Scan for the cell matching the given text and deliver its (x, y) coordinate at center. 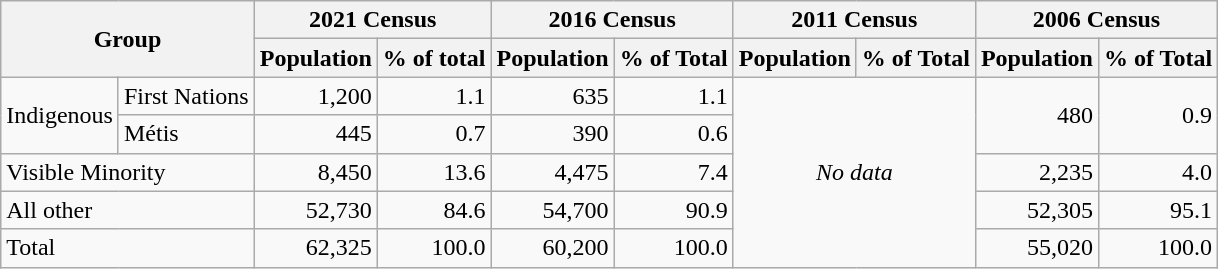
Group (128, 39)
1,200 (316, 96)
2006 Census (1096, 20)
2011 Census (854, 20)
2016 Census (612, 20)
95.1 (1158, 210)
90.9 (674, 210)
First Nations (186, 96)
52,730 (316, 210)
84.6 (434, 210)
2021 Census (372, 20)
52,305 (1036, 210)
7.4 (674, 172)
Métis (186, 134)
Total (128, 248)
No data (854, 172)
390 (552, 134)
4.0 (1158, 172)
0.7 (434, 134)
Visible Minority (128, 172)
445 (316, 134)
13.6 (434, 172)
2,235 (1036, 172)
54,700 (552, 210)
635 (552, 96)
% of total (434, 58)
60,200 (552, 248)
Indigenous (60, 115)
62,325 (316, 248)
4,475 (552, 172)
0.9 (1158, 115)
480 (1036, 115)
55,020 (1036, 248)
0.6 (674, 134)
All other (128, 210)
8,450 (316, 172)
